Find where the given text appears and provide that cell's center as (x, y) coordinate. 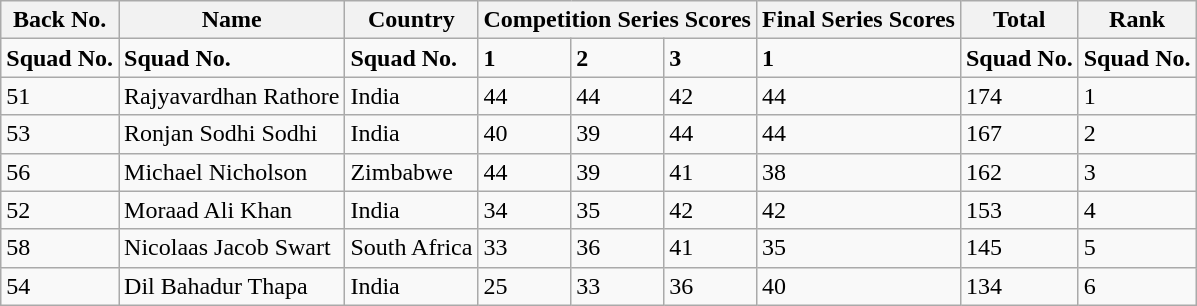
Name (232, 20)
Country (412, 20)
153 (1019, 210)
Moraad Ali Khan (232, 210)
162 (1019, 172)
Total (1019, 20)
Rank (1137, 20)
Back No. (60, 20)
Nicolaas Jacob Swart (232, 248)
56 (60, 172)
174 (1019, 96)
52 (60, 210)
51 (60, 96)
Ronjan Sodhi Sodhi (232, 134)
Michael Nicholson (232, 172)
58 (60, 248)
6 (1137, 286)
Dil Bahadur Thapa (232, 286)
Zimbabwe (412, 172)
34 (524, 210)
South Africa (412, 248)
145 (1019, 248)
38 (858, 172)
4 (1137, 210)
53 (60, 134)
Rajyavardhan Rathore (232, 96)
25 (524, 286)
167 (1019, 134)
54 (60, 286)
134 (1019, 286)
Final Series Scores (858, 20)
Competition Series Scores (618, 20)
5 (1137, 248)
